Locate the cell with the specified text and output its [X, Y] center coordinate. 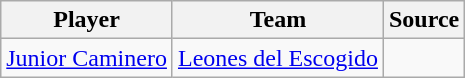
Player [87, 20]
Source [424, 20]
Team [278, 20]
Junior Caminero [87, 58]
Leones del Escogido [278, 58]
